Find where the given text appears and provide that cell's center as [x, y] coordinate. 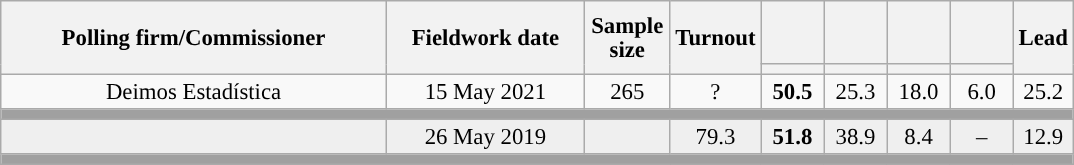
8.4 [918, 138]
26 May 2019 [485, 138]
Turnout [716, 38]
15 May 2021 [485, 92]
50.5 [792, 92]
Fieldwork date [485, 38]
Polling firm/Commissioner [194, 38]
Deimos Estadística [194, 92]
– [982, 138]
12.9 [1043, 138]
25.3 [856, 92]
79.3 [716, 138]
265 [627, 92]
18.0 [918, 92]
6.0 [982, 92]
Lead [1043, 38]
25.2 [1043, 92]
? [716, 92]
Sample size [627, 38]
51.8 [792, 138]
38.9 [856, 138]
